Return the (X, Y) coordinate for the center point of the cell that contains the specified text.  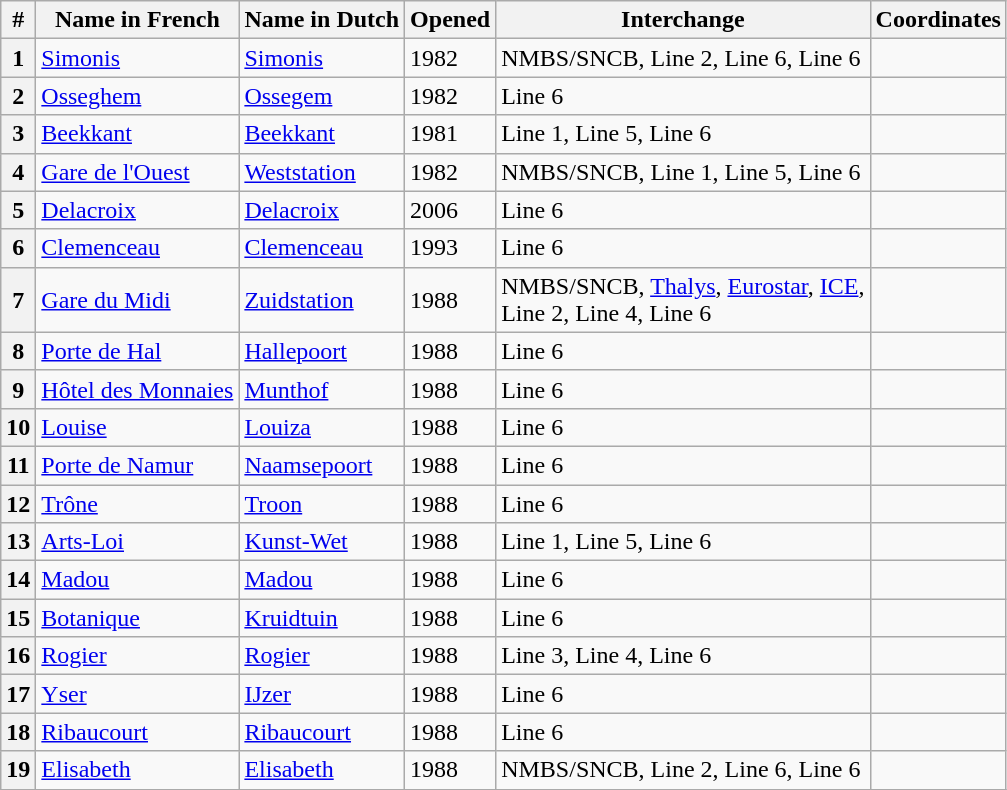
Kunst-Wet (322, 542)
IJzer (322, 694)
16 (18, 656)
7 (18, 300)
NMBS/SNCB, Line 1, Line 5, Line 6 (683, 172)
Naamsepoort (322, 465)
# (18, 20)
Yser (138, 694)
Zuidstation (322, 300)
Porte de Hal (138, 351)
Weststation (322, 172)
Munthof (322, 389)
2 (18, 96)
Ossegem (322, 96)
13 (18, 542)
19 (18, 770)
Hôtel des Monnaies (138, 389)
Porte de Namur (138, 465)
NMBS/SNCB, Thalys, Eurostar, ICE, Line 2, Line 4, Line 6 (683, 300)
Gare du Midi (138, 300)
Hallepoort (322, 351)
Interchange (683, 20)
6 (18, 248)
Gare de l'Ouest (138, 172)
1 (18, 58)
Osseghem (138, 96)
Name in Dutch (322, 20)
2006 (450, 210)
Kruidtuin (322, 618)
11 (18, 465)
3 (18, 134)
15 (18, 618)
17 (18, 694)
1981 (450, 134)
9 (18, 389)
18 (18, 732)
Name in French (138, 20)
4 (18, 172)
Opened (450, 20)
Troon (322, 503)
Trône (138, 503)
Botanique (138, 618)
Louise (138, 427)
Coordinates (938, 20)
12 (18, 503)
Arts-Loi (138, 542)
10 (18, 427)
5 (18, 210)
8 (18, 351)
Line 3, Line 4, Line 6 (683, 656)
14 (18, 580)
1993 (450, 248)
Louiza (322, 427)
